Extract the [X, Y] coordinate from the center of the cell holding the provided text.  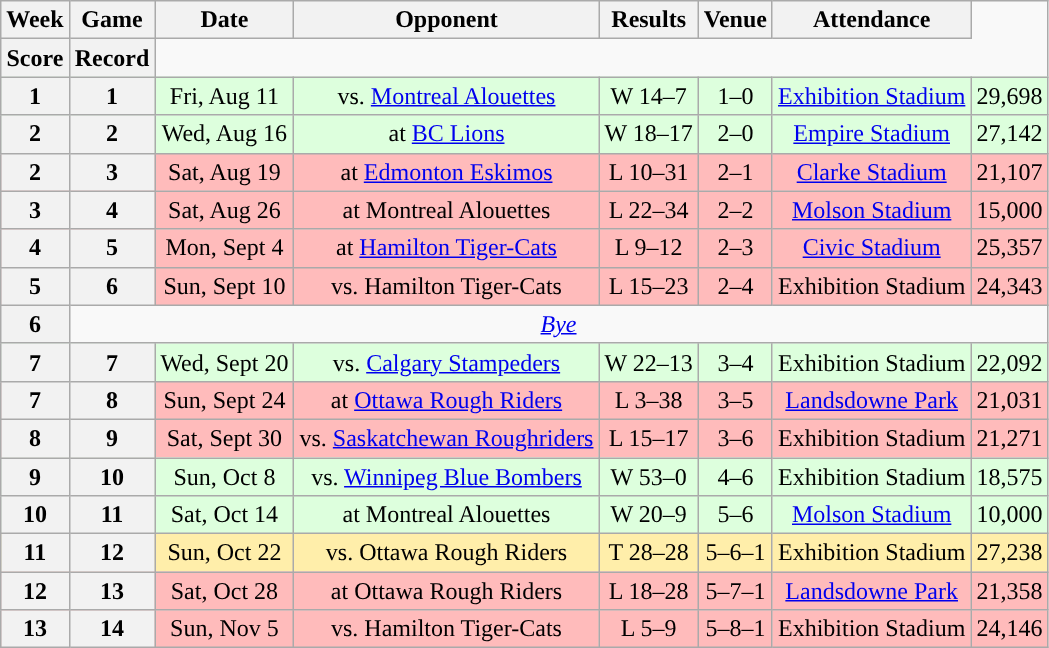
5–6 [735, 515]
W 53–0 [648, 477]
at BC Lions [446, 134]
Sat, Sept 30 [224, 438]
Wed, Aug 16 [224, 134]
at Edmonton Eskimos [446, 172]
Sat, Aug 26 [224, 210]
W 14–7 [648, 96]
21,358 [1010, 591]
at Hamilton Tiger-Cats [446, 248]
Sat, Oct 14 [224, 515]
W 18–17 [648, 134]
3–5 [735, 400]
15,000 [1010, 210]
W 22–13 [648, 362]
vs. Montreal Alouettes [446, 96]
21,271 [1010, 438]
Results [648, 20]
Sun, Oct 8 [224, 477]
24,146 [1010, 629]
Fri, Aug 11 [224, 96]
vs. Calgary Stampeders [446, 362]
27,142 [1010, 134]
22,092 [1010, 362]
Attendance [871, 20]
L 18–28 [648, 591]
Sat, Aug 19 [224, 172]
18,575 [1010, 477]
vs. Ottawa Rough Riders [446, 553]
Sun, Oct 22 [224, 553]
T 28–28 [648, 553]
Sun, Sept 10 [224, 286]
Sat, Oct 28 [224, 591]
Clarke Stadium [871, 172]
21,107 [1010, 172]
W 20–9 [648, 515]
1–0 [735, 96]
Game [112, 20]
Empire Stadium [871, 134]
Wed, Sept 20 [224, 362]
5–8–1 [735, 629]
Week [35, 20]
Sun, Nov 5 [224, 629]
L 5–9 [648, 629]
3–4 [735, 362]
Venue [735, 20]
2–3 [735, 248]
4–6 [735, 477]
5–7–1 [735, 591]
3–6 [735, 438]
Opponent [446, 20]
2–0 [735, 134]
L 15–17 [648, 438]
21,031 [1010, 400]
Date [224, 20]
L 3–38 [648, 400]
2–1 [735, 172]
24,343 [1010, 286]
25,357 [1010, 248]
2–4 [735, 286]
vs. Saskatchewan Roughriders [446, 438]
10,000 [1010, 515]
14 [112, 629]
Civic Stadium [871, 248]
27,238 [1010, 553]
L 9–12 [648, 248]
2–2 [735, 210]
L 15–23 [648, 286]
29,698 [1010, 96]
Bye [558, 324]
vs. Winnipeg Blue Bombers [446, 477]
L 22–34 [648, 210]
Sun, Sept 24 [224, 400]
5–6–1 [735, 553]
Score [35, 58]
L 10–31 [648, 172]
Record [112, 58]
Mon, Sept 4 [224, 248]
